Detect which cell encompasses the target text, then output its (x, y) center coordinate. 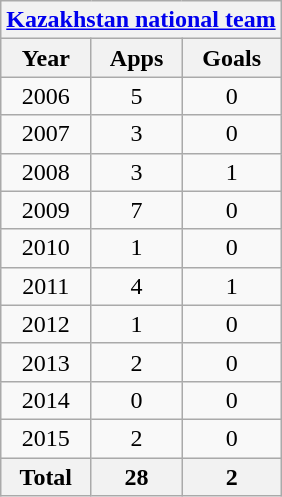
2010 (46, 248)
2012 (46, 324)
4 (136, 286)
Apps (136, 58)
2007 (46, 134)
Total (46, 477)
2011 (46, 286)
2006 (46, 96)
Goals (232, 58)
Year (46, 58)
7 (136, 210)
2014 (46, 400)
28 (136, 477)
2013 (46, 362)
Kazakhstan national team (141, 20)
5 (136, 96)
2008 (46, 172)
2015 (46, 438)
2009 (46, 210)
